Scan for the cell matching the given text and deliver its (x, y) coordinate at center. 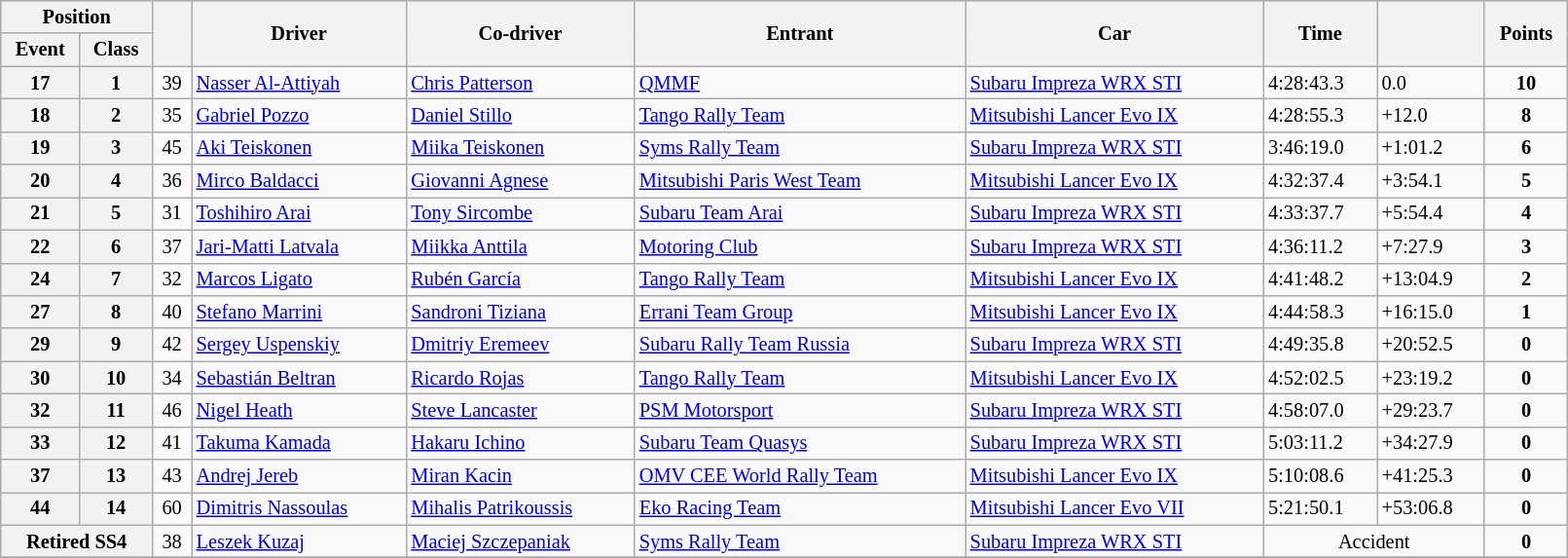
Entrant (800, 33)
Ricardo Rojas (520, 378)
Rubén García (520, 279)
27 (41, 312)
Eko Racing Team (800, 508)
Motoring Club (800, 246)
Maciej Szczepaniak (520, 541)
Marcos Ligato (300, 279)
60 (172, 508)
46 (172, 410)
4:52:02.5 (1320, 378)
43 (172, 476)
Jari-Matti Latvala (300, 246)
40 (172, 312)
PSM Motorsport (800, 410)
Mirco Baldacci (300, 181)
4:33:37.7 (1320, 213)
44 (41, 508)
14 (117, 508)
4:28:43.3 (1320, 83)
+1:01.2 (1431, 148)
Subaru Team Quasys (800, 443)
4:49:35.8 (1320, 345)
Steve Lancaster (520, 410)
Leszek Kuzaj (300, 541)
20 (41, 181)
Andrej Jereb (300, 476)
Sebastián Beltran (300, 378)
45 (172, 148)
3:46:19.0 (1320, 148)
Dimitris Nassoulas (300, 508)
30 (41, 378)
Event (41, 50)
Mitsubishi Paris West Team (800, 181)
Giovanni Agnese (520, 181)
21 (41, 213)
12 (117, 443)
41 (172, 443)
13 (117, 476)
Accident (1374, 541)
4:58:07.0 (1320, 410)
7 (117, 279)
+7:27.9 (1431, 246)
+34:27.9 (1431, 443)
38 (172, 541)
19 (41, 148)
31 (172, 213)
Toshihiro Arai (300, 213)
+3:54.1 (1431, 181)
QMMF (800, 83)
4:28:55.3 (1320, 115)
17 (41, 83)
18 (41, 115)
Class (117, 50)
Mitsubishi Lancer Evo VII (1114, 508)
Subaru Rally Team Russia (800, 345)
Mihalis Patrikoussis (520, 508)
Daniel Stillo (520, 115)
33 (41, 443)
Aki Teiskonen (300, 148)
34 (172, 378)
Miikka Anttila (520, 246)
Errani Team Group (800, 312)
Sergey Uspenskiy (300, 345)
39 (172, 83)
5:03:11.2 (1320, 443)
Nigel Heath (300, 410)
Co-driver (520, 33)
Miran Kacin (520, 476)
4:41:48.2 (1320, 279)
Miika Teiskonen (520, 148)
Position (77, 17)
Time (1320, 33)
4:32:37.4 (1320, 181)
OMV CEE World Rally Team (800, 476)
5:10:08.6 (1320, 476)
+16:15.0 (1431, 312)
Gabriel Pozzo (300, 115)
Hakaru Ichino (520, 443)
+20:52.5 (1431, 345)
Retired SS4 (77, 541)
Takuma Kamada (300, 443)
+23:19.2 (1431, 378)
+5:54.4 (1431, 213)
9 (117, 345)
Dmitriy Eremeev (520, 345)
+29:23.7 (1431, 410)
+13:04.9 (1431, 279)
0.0 (1431, 83)
36 (172, 181)
+53:06.8 (1431, 508)
+41:25.3 (1431, 476)
24 (41, 279)
42 (172, 345)
22 (41, 246)
Car (1114, 33)
Chris Patterson (520, 83)
4:36:11.2 (1320, 246)
Sandroni Tiziana (520, 312)
Driver (300, 33)
Subaru Team Arai (800, 213)
11 (117, 410)
5:21:50.1 (1320, 508)
Nasser Al-Attiyah (300, 83)
29 (41, 345)
Tony Sircombe (520, 213)
4:44:58.3 (1320, 312)
Stefano Marrini (300, 312)
+12.0 (1431, 115)
Points (1526, 33)
35 (172, 115)
